Pinpoint the cell where the given text exists, returning its (x, y) midpoint coordinate. 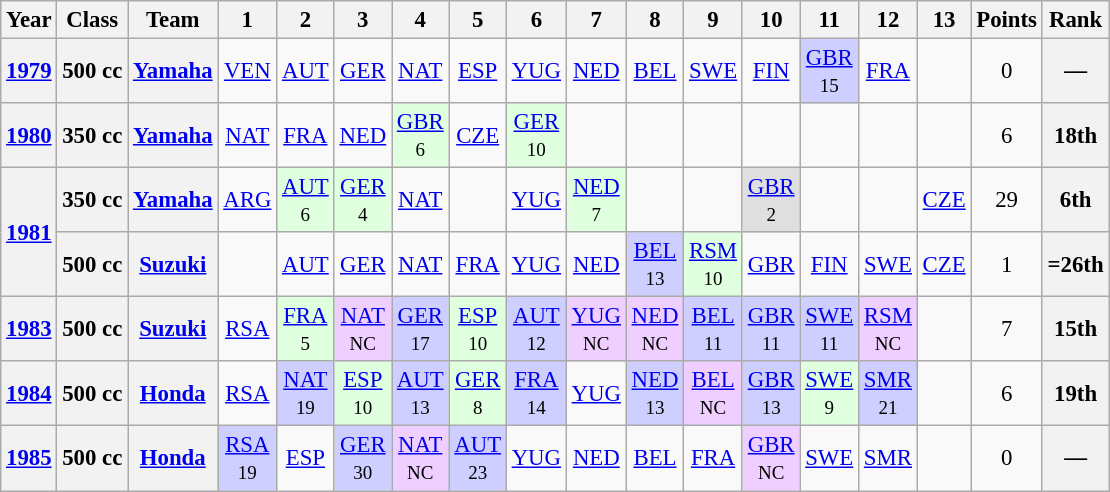
1984 (29, 394)
NED13 (654, 394)
13 (944, 20)
4 (420, 20)
18th (1076, 136)
8 (654, 20)
5 (478, 20)
Points (1006, 20)
2 (306, 20)
1979 (29, 72)
SMR21 (888, 394)
AUT6 (306, 200)
SWE9 (830, 394)
SMR (888, 458)
FRA5 (306, 330)
NEDNC (654, 330)
NED7 (596, 200)
AUT23 (478, 458)
19th (1076, 394)
VEN (248, 72)
9 (714, 20)
1985 (29, 458)
GBR6 (420, 136)
12 (888, 20)
1981 (29, 232)
3 (362, 20)
GER10 (536, 136)
FRA14 (536, 394)
10 (770, 20)
Class (92, 20)
RSA19 (248, 458)
GBRNC (770, 458)
15th (1076, 330)
29 (1006, 200)
AUT13 (420, 394)
RSM10 (714, 264)
1980 (29, 136)
BEL13 (654, 264)
GER30 (362, 458)
6th (1076, 200)
GBR15 (830, 72)
GBR2 (770, 200)
SWE11 (830, 330)
Team (173, 20)
ARG (248, 200)
Rank (1076, 20)
11 (830, 20)
GBR (770, 264)
=26th (1076, 264)
BEL11 (714, 330)
GER4 (362, 200)
Year (29, 20)
NAT19 (306, 394)
AUT12 (536, 330)
GBR13 (770, 394)
GBR11 (770, 330)
YUGNC (596, 330)
1983 (29, 330)
GER17 (420, 330)
GER8 (478, 394)
RSMNC (888, 330)
BELNC (714, 394)
